Identify which cell holds the provided text, then report its [x, y] central coordinate. 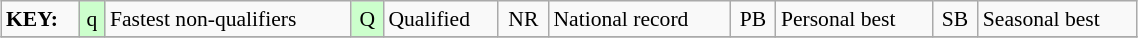
Personal best [854, 19]
Fastest non-qualifiers [228, 19]
National record [639, 19]
Qualified [440, 19]
NR [523, 19]
SB [955, 19]
KEY: [40, 19]
Seasonal best [1058, 19]
Q [367, 19]
PB [753, 19]
q [92, 19]
